Scan for the cell matching the given text and deliver its (X, Y) coordinate at center. 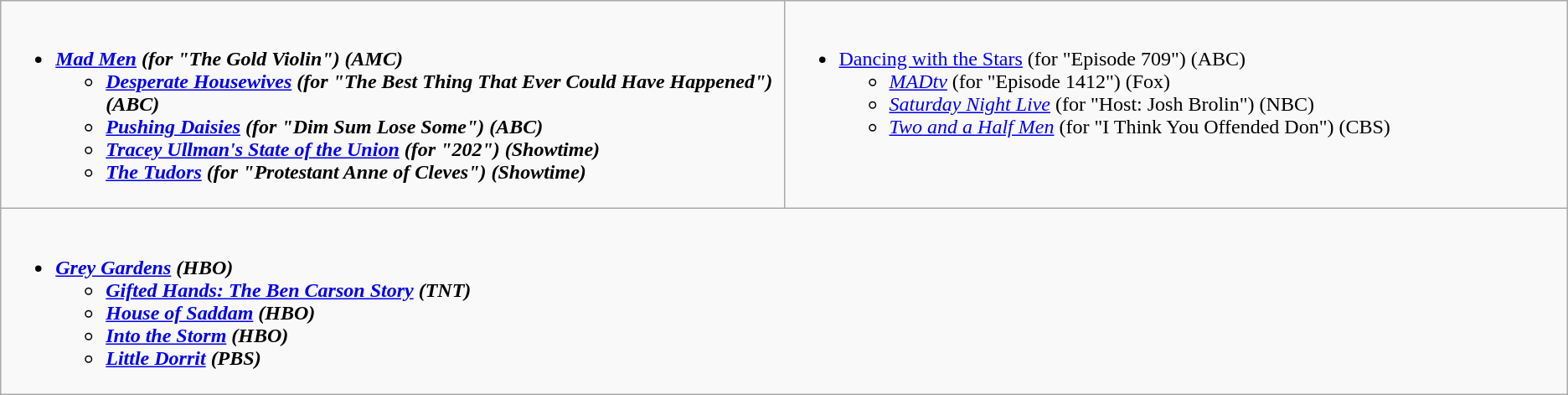
Grey Gardens (HBO)Gifted Hands: The Ben Carson Story (TNT)House of Saddam (HBO)Into the Storm (HBO)Little Dorrit (PBS) (784, 302)
